For the text-containing cell, return its midpoint in [x, y] coordinate format. 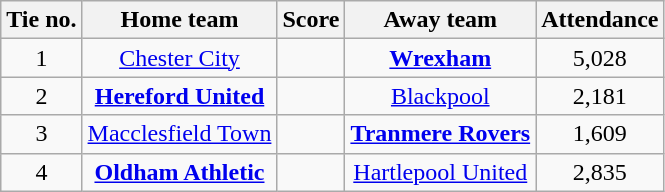
Away team [440, 20]
4 [42, 172]
Attendance [600, 20]
Hartlepool United [440, 172]
Home team [180, 20]
Score [311, 20]
2 [42, 96]
2,181 [600, 96]
Blackpool [440, 96]
Wrexham [440, 58]
Tranmere Rovers [440, 134]
Chester City [180, 58]
Macclesfield Town [180, 134]
1 [42, 58]
Oldham Athletic [180, 172]
Hereford United [180, 96]
5,028 [600, 58]
2,835 [600, 172]
3 [42, 134]
Tie no. [42, 20]
1,609 [600, 134]
